Identify which cell holds the provided text, then report its (X, Y) central coordinate. 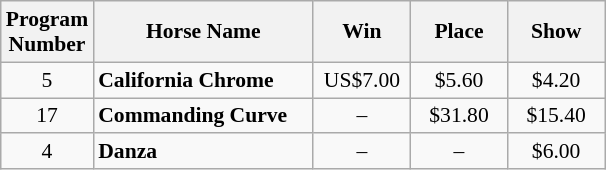
Danza (203, 152)
Horse Name (203, 32)
$31.80 (458, 116)
Show (556, 32)
Commanding Curve (203, 116)
Place (458, 32)
4 (47, 152)
5 (47, 80)
California Chrome (203, 80)
Win (362, 32)
US$7.00 (362, 80)
Program Number (47, 32)
$4.20 (556, 80)
$6.00 (556, 152)
$15.40 (556, 116)
$5.60 (458, 80)
17 (47, 116)
